For the text-containing cell, return its midpoint in [X, Y] coordinate format. 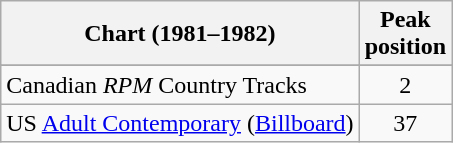
37 [405, 123]
Peakposition [405, 34]
Chart (1981–1982) [180, 34]
US Adult Contemporary (Billboard) [180, 123]
2 [405, 85]
Canadian RPM Country Tracks [180, 85]
